Locate the cell with the specified text and output its [x, y] center coordinate. 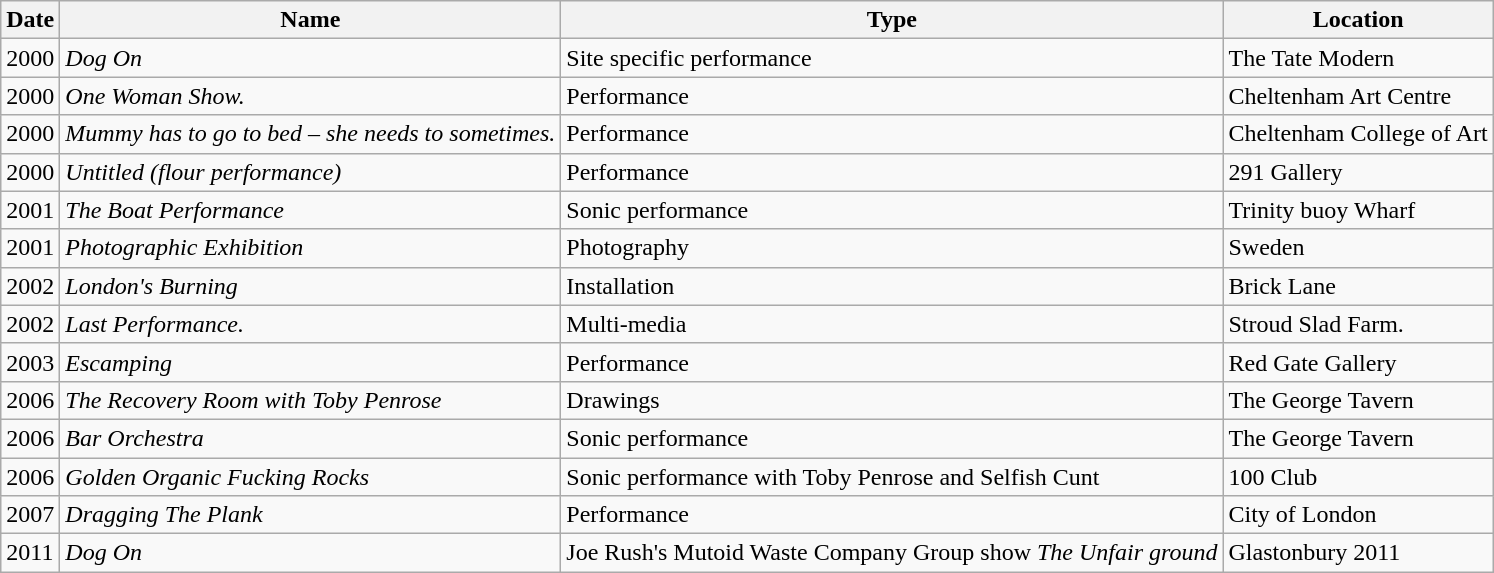
2011 [30, 553]
2007 [30, 515]
Installation [892, 286]
100 Club [1358, 477]
Escamping [310, 362]
2003 [30, 362]
Type [892, 20]
Cheltenham Art Centre [1358, 96]
Sonic performance with Toby Penrose and Selfish Cunt [892, 477]
Sweden [1358, 248]
Photography [892, 248]
Stroud Slad Farm. [1358, 324]
London's Burning [310, 286]
Red Gate Gallery [1358, 362]
Glastonbury 2011 [1358, 553]
Brick Lane [1358, 286]
Trinity buoy Wharf [1358, 210]
City of London [1358, 515]
Date [30, 20]
Dragging The Plank [310, 515]
Site specific performance [892, 58]
The Tate Modern [1358, 58]
Location [1358, 20]
The Recovery Room with Toby Penrose [310, 400]
Joe Rush's Mutoid Waste Company Group show The Unfair ground [892, 553]
Golden Organic Fucking Rocks [310, 477]
291 Gallery [1358, 172]
Mummy has to go to bed – she needs to sometimes. [310, 134]
The Boat Performance [310, 210]
Name [310, 20]
Multi-media [892, 324]
Untitled (flour performance) [310, 172]
Photographic Exhibition [310, 248]
Drawings [892, 400]
Cheltenham College of Art [1358, 134]
Bar Orchestra [310, 438]
One Woman Show. [310, 96]
Last Performance. [310, 324]
